Locate the cell with the specified text and output its [X, Y] center coordinate. 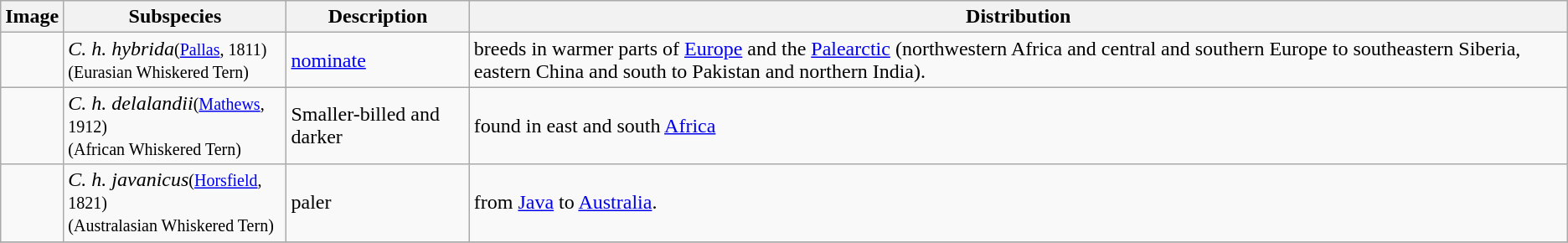
C. h. javanicus(Horsfield, 1821)(Australasian Whiskered Tern) [175, 203]
Subspecies [175, 17]
found in east and south Africa [1019, 126]
C. h. delalandii(Mathews, 1912)(African Whiskered Tern) [175, 126]
Smaller-billed and darker [378, 126]
from Java to Australia. [1019, 203]
Image [32, 17]
Description [378, 17]
C. h. hybrida(Pallas, 1811)(Eurasian Whiskered Tern) [175, 60]
nominate [378, 60]
Distribution [1019, 17]
paler [378, 203]
